Provide the [X, Y] coordinate of the cell's center where the given text is located.  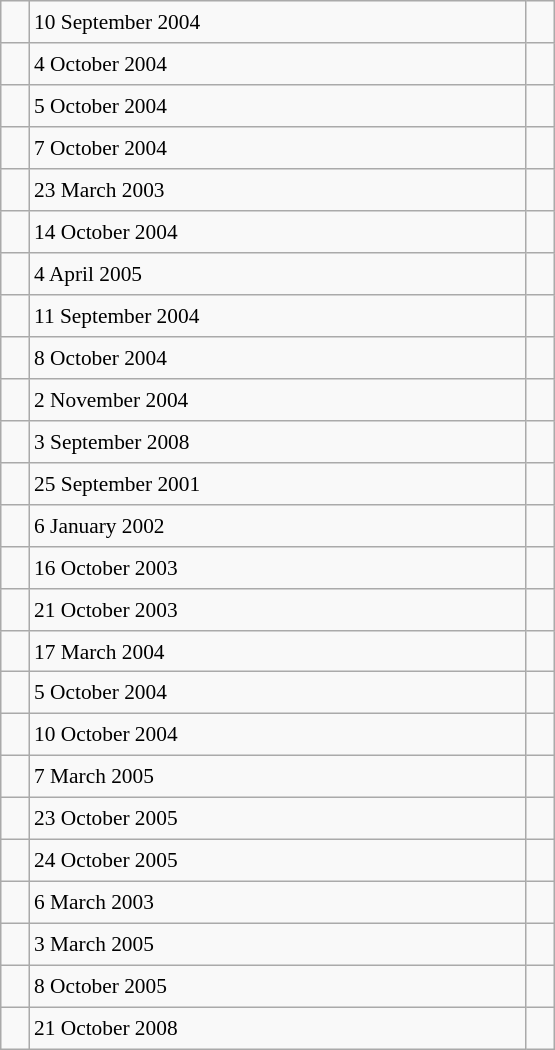
17 March 2004 [278, 651]
25 September 2001 [278, 483]
23 October 2005 [278, 819]
11 September 2004 [278, 316]
3 March 2005 [278, 945]
8 October 2004 [278, 358]
4 April 2005 [278, 274]
7 October 2004 [278, 148]
10 September 2004 [278, 22]
23 March 2003 [278, 190]
10 October 2004 [278, 735]
21 October 2008 [278, 1028]
21 October 2003 [278, 609]
6 January 2002 [278, 525]
3 September 2008 [278, 441]
2 November 2004 [278, 399]
14 October 2004 [278, 232]
8 October 2005 [278, 986]
16 October 2003 [278, 567]
4 October 2004 [278, 64]
7 March 2005 [278, 777]
6 March 2003 [278, 903]
24 October 2005 [278, 861]
